Identify which cell holds the provided text, then report its (x, y) central coordinate. 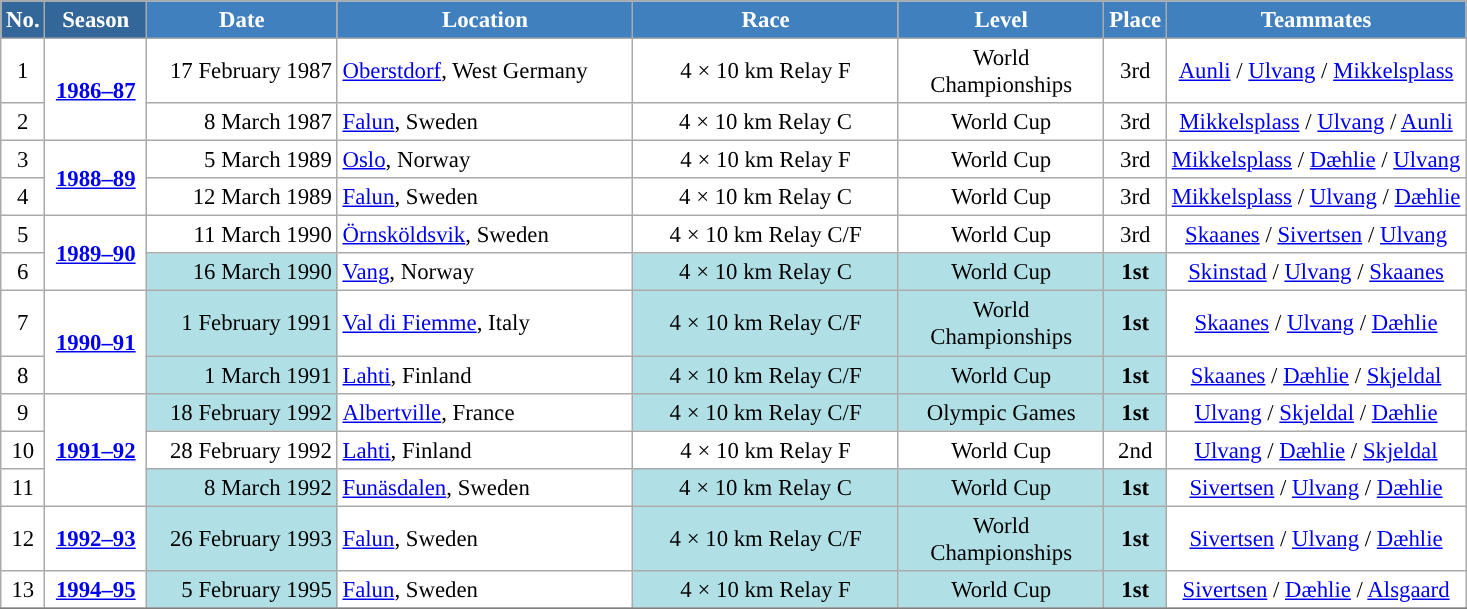
Funäsdalen, Sweden (485, 487)
Skinstad / Ulvang / Skaanes (1316, 273)
Sivertsen / Dæhlie / Alsgaard (1316, 590)
No. (23, 20)
Location (485, 20)
1989–90 (96, 254)
1 (23, 72)
10 (23, 450)
8 March 1992 (242, 487)
12 (23, 538)
8 (23, 375)
Örnsköldsvik, Sweden (485, 235)
17 February 1987 (242, 72)
Date (242, 20)
6 (23, 273)
Skaanes / Dæhlie / Skjeldal (1316, 375)
8 March 1987 (242, 122)
Val di Fiemme, Italy (485, 324)
9 (23, 412)
1992–93 (96, 538)
18 February 1992 (242, 412)
1994–95 (96, 590)
Teammates (1316, 20)
3 (23, 160)
13 (23, 590)
Season (96, 20)
Mikkelsplass / Dæhlie / Ulvang (1316, 160)
16 March 1990 (242, 273)
11 (23, 487)
5 (23, 235)
Race (766, 20)
Albertville, France (485, 412)
5 February 1995 (242, 590)
Mikkelsplass / Ulvang / Dæhlie (1316, 197)
Ulvang / Dæhlie / Skjeldal (1316, 450)
1986–87 (96, 90)
Vang, Norway (485, 273)
1 February 1991 (242, 324)
1991–92 (96, 450)
1990–91 (96, 342)
2nd (1135, 450)
Oberstdorf, West Germany (485, 72)
Skaanes / Ulvang / Dæhlie (1316, 324)
Oslo, Norway (485, 160)
Mikkelsplass / Ulvang / Aunli (1316, 122)
2 (23, 122)
11 March 1990 (242, 235)
Aunli / Ulvang / Mikkelsplass (1316, 72)
1 March 1991 (242, 375)
Ulvang / Skjeldal / Dæhlie (1316, 412)
Level (1001, 20)
26 February 1993 (242, 538)
Place (1135, 20)
7 (23, 324)
4 (23, 197)
Olympic Games (1001, 412)
12 March 1989 (242, 197)
28 February 1992 (242, 450)
5 March 1989 (242, 160)
Skaanes / Sivertsen / Ulvang (1316, 235)
1988–89 (96, 178)
